Detect which cell encompasses the target text, then output its (X, Y) center coordinate. 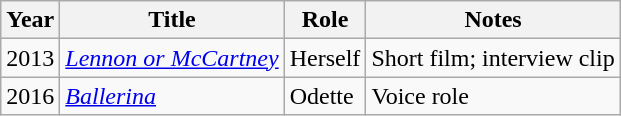
Odette (325, 96)
Year (30, 20)
Herself (325, 58)
2016 (30, 96)
Ballerina (172, 96)
Lennon or McCartney (172, 58)
Short film; interview clip (493, 58)
Role (325, 20)
Voice role (493, 96)
Notes (493, 20)
Title (172, 20)
2013 (30, 58)
